Output the (X, Y) coordinate of the center of the cell containing the given text.  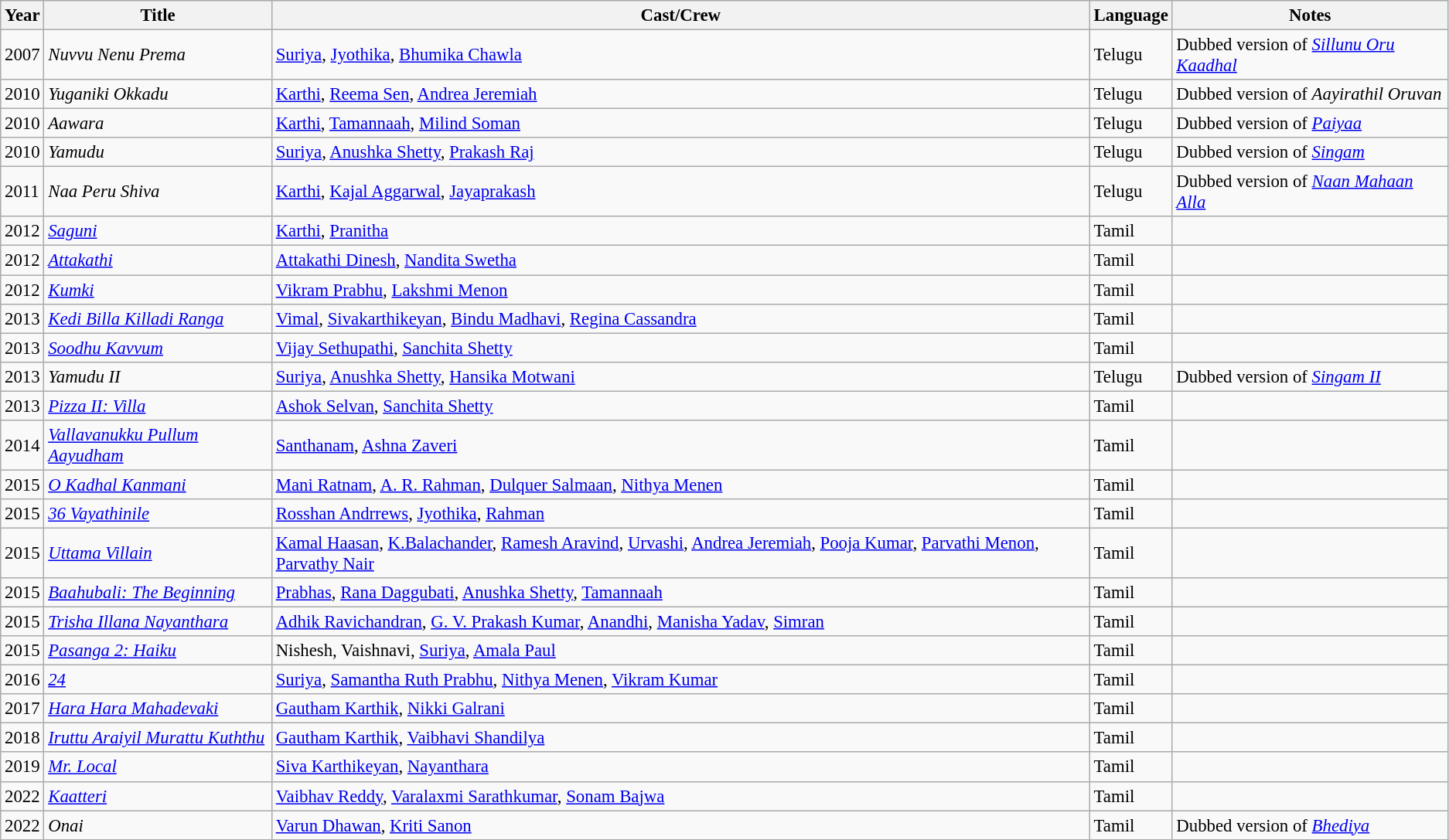
Pizza II: Villa (158, 406)
Vaibhav Reddy, Varalaxmi Sarathkumar, Sonam Bajwa (680, 796)
Attakathi (158, 260)
2018 (22, 738)
Ashok Selvan, Sanchita Shetty (680, 406)
Hara Hara Mahadevaki (158, 709)
Suriya, Samantha Ruth Prabhu, Nithya Menen, Vikram Kumar (680, 680)
Varun Dhawan, Kriti Sanon (680, 825)
Mr. Local (158, 767)
Language (1130, 15)
Kaatteri (158, 796)
Uttama Villain (158, 553)
Trisha Illana Nayanthara (158, 622)
2014 (22, 445)
2017 (22, 709)
Naa Peru Shiva (158, 192)
Siva Karthikeyan, Nayanthara (680, 767)
Suriya, Anushka Shetty, Hansika Motwani (680, 376)
Attakathi Dinesh, Nandita Swetha (680, 260)
Yamudu II (158, 376)
36 Vayathinile (158, 514)
Suriya, Jyothika, Bhumika Chawla (680, 56)
Baahubali: The Beginning (158, 593)
Dubbed version of Naan Mahaan Alla (1310, 192)
Dubbed version of Aayirathil Oruvan (1310, 94)
Yamudu (158, 152)
Dubbed version of Singam II (1310, 376)
Iruttu Araiyil Murattu Kuththu (158, 738)
Nuvvu Nenu Prema (158, 56)
Suriya, Anushka Shetty, Prakash Raj (680, 152)
Kamal Haasan, K.Balachander, Ramesh Aravind, Urvashi, Andrea Jeremiah, Pooja Kumar, Parvathi Menon, Parvathy Nair (680, 553)
2019 (22, 767)
Karthi, Pranitha (680, 231)
Title (158, 15)
Vikram Prabhu, Lakshmi Menon (680, 290)
24 (158, 680)
2011 (22, 192)
Vallavanukku Pullum Aayudham (158, 445)
2007 (22, 56)
Notes (1310, 15)
Pasanga 2: Haiku (158, 651)
Karthi, Tamannaah, Milind Soman (680, 124)
Cast/Crew (680, 15)
Yuganiki Okkadu (158, 94)
Onai (158, 825)
Kumki (158, 290)
Year (22, 15)
Santhanam, Ashna Zaveri (680, 445)
Dubbed version of Sillunu Oru Kaadhal (1310, 56)
Dubbed version of Singam (1310, 152)
Vimal, Sivakarthikeyan, Bindu Madhavi, Regina Cassandra (680, 318)
Karthi, Reema Sen, Andrea Jeremiah (680, 94)
O Kadhal Kanmani (158, 485)
Dubbed version of Bhediya (1310, 825)
Adhik Ravichandran, G. V. Prakash Kumar, Anandhi, Manisha Yadav, Simran (680, 622)
Mani Ratnam, A. R. Rahman, Dulquer Salmaan, Nithya Menen (680, 485)
Gautham Karthik, Nikki Galrani (680, 709)
Prabhas, Rana Daggubati, Anushka Shetty, Tamannaah (680, 593)
Kedi Billa Killadi Ranga (158, 318)
2016 (22, 680)
Dubbed version of Paiyaa (1310, 124)
Soodhu Kavvum (158, 348)
Gautham Karthik, Vaibhavi Shandilya (680, 738)
Rosshan Andrrews, Jyothika, Rahman (680, 514)
Saguni (158, 231)
Aawara (158, 124)
Karthi, Kajal Aggarwal, Jayaprakash (680, 192)
Vijay Sethupathi, Sanchita Shetty (680, 348)
Nishesh, Vaishnavi, Suriya, Amala Paul (680, 651)
